Return the (x, y) coordinate for the center point of the cell that contains the specified text.  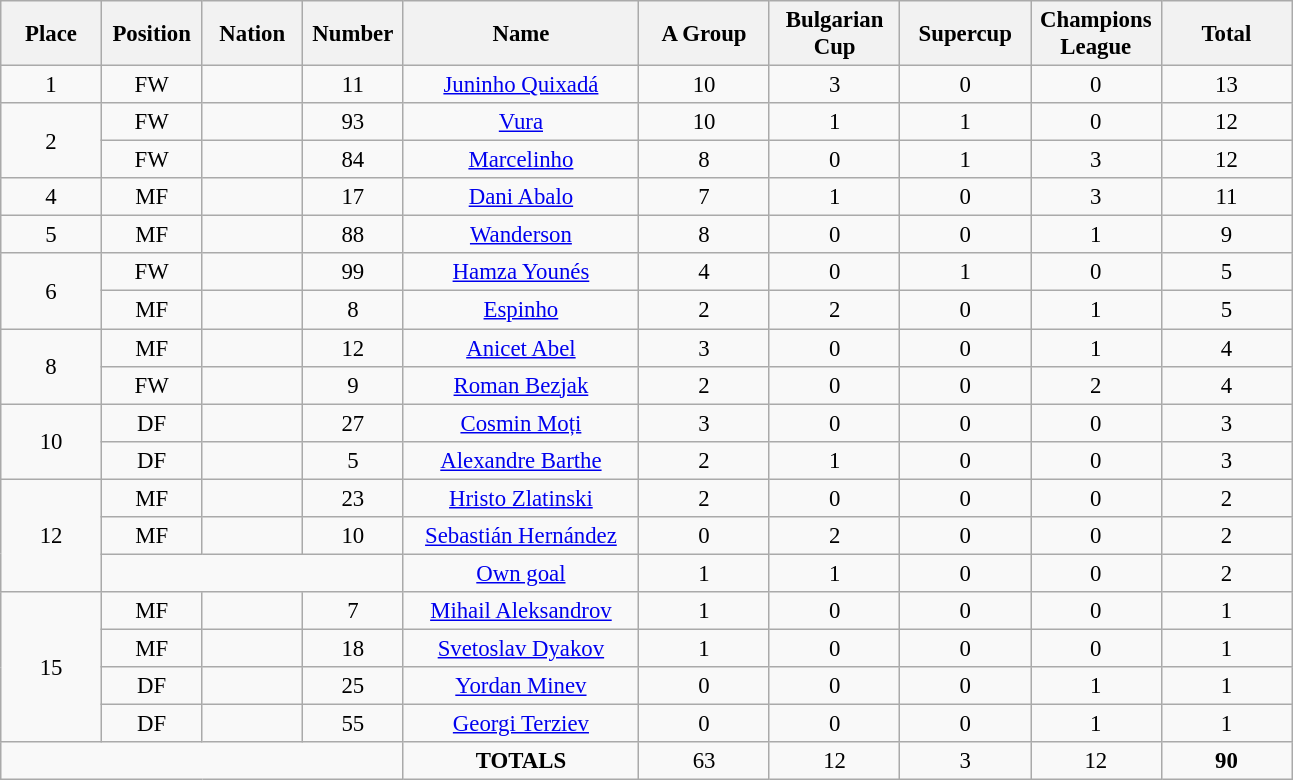
18 (354, 648)
Sebastián Hernández (521, 536)
Alexandre Barthe (521, 460)
A Group (704, 34)
Yordan Minev (521, 686)
Wanderson (521, 235)
Roman Bezjak (521, 385)
Marcelinho (521, 160)
Juninho Quixadá (521, 85)
Hamza Younés (521, 273)
Bulgarian Cup (834, 34)
Mihail Aleksandrov (521, 611)
27 (354, 423)
Vura (521, 122)
Espinho (521, 310)
Nation (252, 34)
6 (52, 292)
Total (1226, 34)
Cosmin Moți (521, 423)
63 (704, 761)
Champions League (1096, 34)
Anicet Abel (521, 348)
25 (354, 686)
88 (354, 235)
Supercup (966, 34)
93 (354, 122)
99 (354, 273)
Name (521, 34)
90 (1226, 761)
Place (52, 34)
15 (52, 667)
55 (354, 724)
13 (1226, 85)
84 (354, 160)
17 (354, 197)
23 (354, 498)
Georgi Terziev (521, 724)
Own goal (521, 573)
TOTALS (521, 761)
Position (152, 34)
Svetoslav Dyakov (521, 648)
Number (354, 34)
Dani Abalo (521, 197)
Hristo Zlatinski (521, 498)
